Locate the cell with the specified text and output its (x, y) center coordinate. 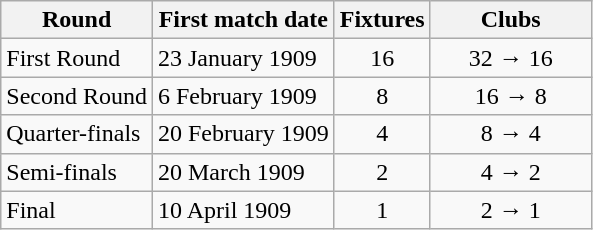
8 → 4 (510, 134)
23 January 1909 (243, 58)
Second Round (77, 96)
2 → 1 (510, 210)
First match date (243, 20)
Clubs (510, 20)
Final (77, 210)
4 → 2 (510, 172)
16 (382, 58)
2 (382, 172)
Round (77, 20)
32 → 16 (510, 58)
10 April 1909 (243, 210)
Fixtures (382, 20)
8 (382, 96)
20 March 1909 (243, 172)
6 February 1909 (243, 96)
Semi-finals (77, 172)
16 → 8 (510, 96)
20 February 1909 (243, 134)
1 (382, 210)
4 (382, 134)
Quarter-finals (77, 134)
First Round (77, 58)
